Return the (x, y) coordinate for the center point of the cell that contains the specified text.  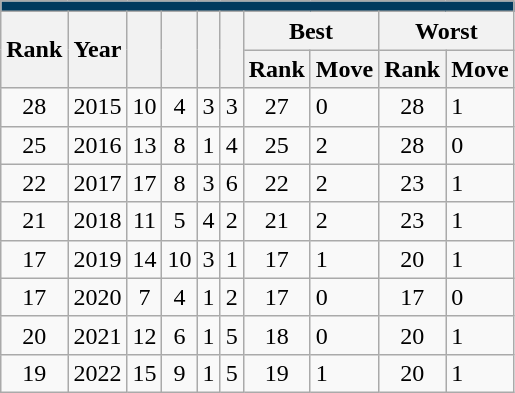
2018 (98, 221)
2020 (98, 297)
2022 (98, 373)
2021 (98, 335)
15 (144, 373)
27 (276, 107)
Best (310, 31)
2015 (98, 107)
14 (144, 259)
12 (144, 335)
18 (276, 335)
2017 (98, 183)
Year (98, 50)
Worst (446, 31)
11 (144, 221)
9 (180, 373)
2016 (98, 145)
7 (144, 297)
2019 (98, 259)
13 (144, 145)
